Output the [X, Y] coordinate of the center of the cell containing the given text.  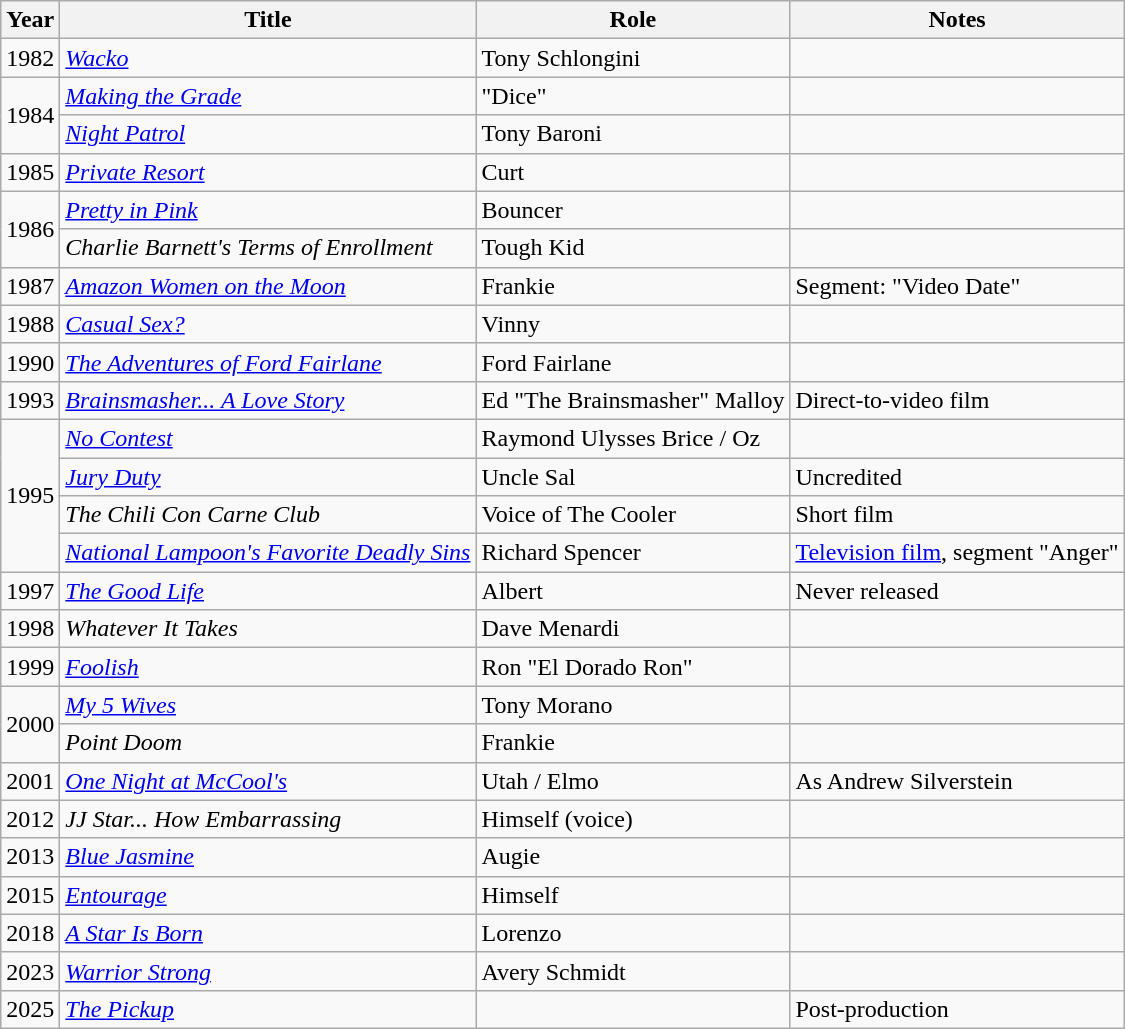
Night Patrol [268, 134]
As Andrew Silverstein [957, 781]
Tony Schlongini [633, 58]
2025 [30, 1009]
1998 [30, 629]
Notes [957, 20]
1982 [30, 58]
Short film [957, 515]
The Chili Con Carne Club [268, 515]
Charlie Barnett's Terms of Enrollment [268, 248]
1993 [30, 400]
2015 [30, 895]
Richard Spencer [633, 553]
1985 [30, 172]
1984 [30, 115]
Lorenzo [633, 933]
Raymond Ulysses Brice / Oz [633, 438]
Year [30, 20]
Avery Schmidt [633, 971]
2013 [30, 857]
Title [268, 20]
Augie [633, 857]
One Night at McCool's [268, 781]
2018 [30, 933]
Uncle Sal [633, 477]
The Good Life [268, 591]
1988 [30, 324]
1986 [30, 229]
Himself [633, 895]
Jury Duty [268, 477]
2023 [30, 971]
Dave Menardi [633, 629]
A Star Is Born [268, 933]
Amazon Women on the Moon [268, 286]
Segment: "Video Date" [957, 286]
Whatever It Takes [268, 629]
1995 [30, 495]
Television film, segment "Anger" [957, 553]
Wacko [268, 58]
"Dice" [633, 96]
Private Resort [268, 172]
Ed "The Brainsmasher" Malloy [633, 400]
JJ Star... How Embarrassing [268, 819]
Entourage [268, 895]
Tony Morano [633, 705]
Voice of The Cooler [633, 515]
Tough Kid [633, 248]
Bouncer [633, 210]
Ford Fairlane [633, 362]
1997 [30, 591]
Uncredited [957, 477]
Warrior Strong [268, 971]
Ron "El Dorado Ron" [633, 667]
Direct-to-video film [957, 400]
2012 [30, 819]
My 5 Wives [268, 705]
Role [633, 20]
Point Doom [268, 743]
Never released [957, 591]
1990 [30, 362]
2001 [30, 781]
Pretty in Pink [268, 210]
Curt [633, 172]
Tony Baroni [633, 134]
2000 [30, 724]
Post-production [957, 1009]
The Adventures of Ford Fairlane [268, 362]
1999 [30, 667]
National Lampoon's Favorite Deadly Sins [268, 553]
Making the Grade [268, 96]
Brainsmasher... A Love Story [268, 400]
Blue Jasmine [268, 857]
1987 [30, 286]
The Pickup [268, 1009]
Vinny [633, 324]
Foolish [268, 667]
Utah / Elmo [633, 781]
Himself (voice) [633, 819]
Albert [633, 591]
Casual Sex? [268, 324]
No Contest [268, 438]
